Capture the cell that displays the provided text and extract its [x, y] central coordinate. 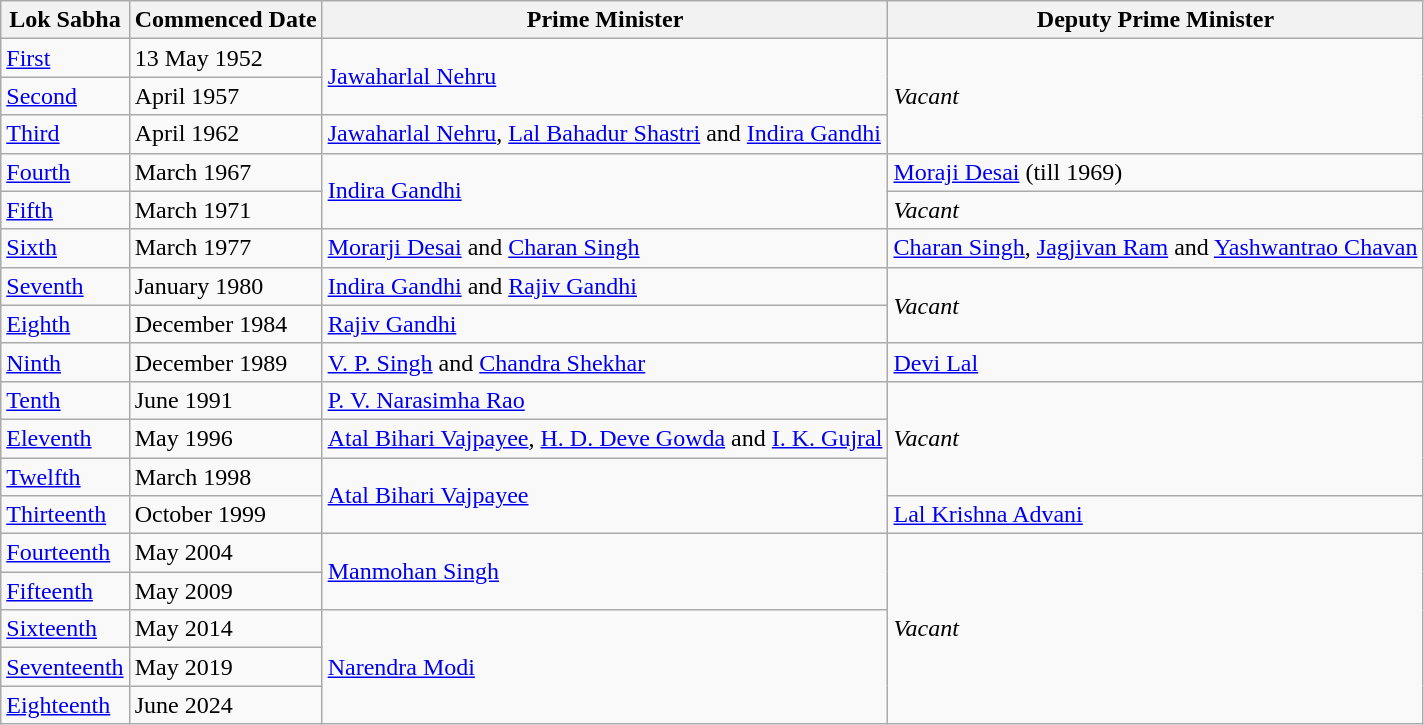
June 2024 [226, 705]
Jawaharlal Nehru [605, 77]
Eighteenth [65, 705]
Prime Minister [605, 20]
Charan Singh, Jagjivan Ram and Yashwantrao Chavan [1156, 248]
December 1984 [226, 324]
Fifteenth [65, 591]
Fourth [65, 172]
Seventh [65, 286]
March 1971 [226, 210]
October 1999 [226, 515]
Lal Krishna Advani [1156, 515]
June 1991 [226, 400]
January 1980 [226, 286]
March 1977 [226, 248]
Narendra Modi [605, 667]
V. P. Singh and Chandra Shekhar [605, 362]
Moraji Desai (till 1969) [1156, 172]
Fourteenth [65, 553]
Sixteenth [65, 629]
Third [65, 134]
Manmohan Singh [605, 572]
April 1962 [226, 134]
Indira Gandhi and Rajiv Gandhi [605, 286]
Thirteenth [65, 515]
May 1996 [226, 438]
March 1998 [226, 477]
Twelfth [65, 477]
Deputy Prime Minister [1156, 20]
Lok Sabha [65, 20]
Eighth [65, 324]
March 1967 [226, 172]
First [65, 58]
Devi Lal [1156, 362]
Tenth [65, 400]
May 2004 [226, 553]
Atal Bihari Vajpayee, H. D. Deve Gowda and I. K. Gujral [605, 438]
Rajiv Gandhi [605, 324]
Commenced Date [226, 20]
Eleventh [65, 438]
Fifth [65, 210]
Second [65, 96]
Sixth [65, 248]
Seventeenth [65, 667]
May 2019 [226, 667]
Jawaharlal Nehru, Lal Bahadur Shastri and Indira Gandhi [605, 134]
13 May 1952 [226, 58]
May 2014 [226, 629]
Atal Bihari Vajpayee [605, 496]
Indira Gandhi [605, 191]
May 2009 [226, 591]
P. V. Narasimha Rao [605, 400]
April 1957 [226, 96]
Ninth [65, 362]
Morarji Desai and Charan Singh [605, 248]
December 1989 [226, 362]
